Extract the (X, Y) coordinate from the center of the cell holding the provided text.  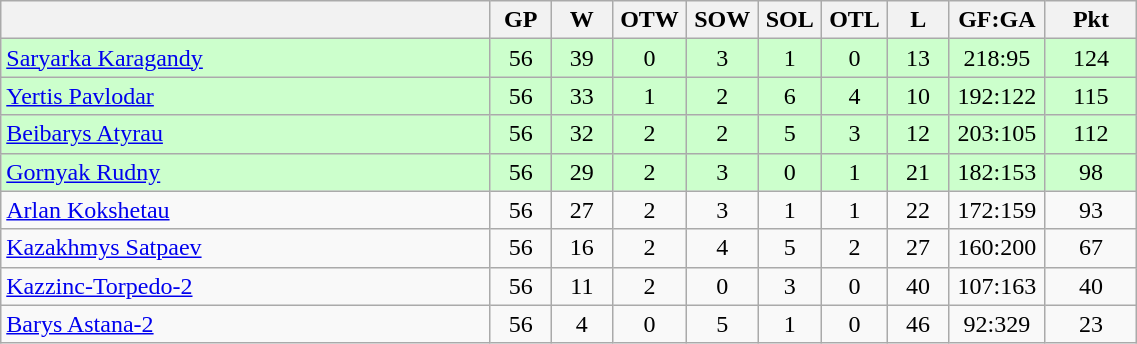
Beibarys Atyrau (246, 134)
23 (1091, 324)
92:329 (997, 324)
GP (520, 20)
11 (582, 286)
10 (918, 96)
32 (582, 134)
160:200 (997, 248)
GF:GA (997, 20)
98 (1091, 172)
Barys Astana-2 (246, 324)
115 (1091, 96)
124 (1091, 58)
172:159 (997, 210)
107:163 (997, 286)
OTL (854, 20)
112 (1091, 134)
21 (918, 172)
39 (582, 58)
16 (582, 248)
67 (1091, 248)
Pkt (1091, 20)
13 (918, 58)
Kazzinc-Torpedo-2 (246, 286)
203:105 (997, 134)
33 (582, 96)
Yertis Pavlodar (246, 96)
22 (918, 210)
W (582, 20)
6 (790, 96)
93 (1091, 210)
OTW (649, 20)
192:122 (997, 96)
46 (918, 324)
SOW (722, 20)
12 (918, 134)
Arlan Kokshetau (246, 210)
L (918, 20)
29 (582, 172)
Saryarka Karagandy (246, 58)
182:153 (997, 172)
Gornyak Rudny (246, 172)
218:95 (997, 58)
SOL (790, 20)
Kazakhmys Satpaev (246, 248)
